Determine the (x, y) coordinate at the center of the cell enclosing the given text.  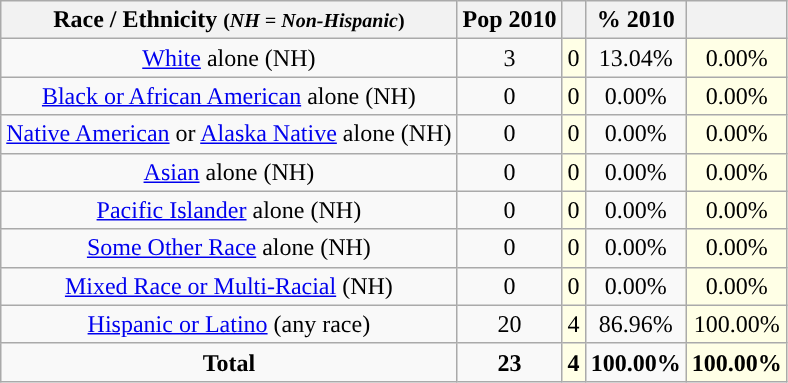
% 2010 (636, 20)
Pop 2010 (510, 20)
White alone (NH) (229, 58)
Mixed Race or Multi-Racial (NH) (229, 286)
Pacific Islander alone (NH) (229, 210)
20 (510, 324)
Asian alone (NH) (229, 172)
Total (229, 362)
Race / Ethnicity (NH = Non-Hispanic) (229, 20)
Black or African American alone (NH) (229, 96)
Native American or Alaska Native alone (NH) (229, 134)
86.96% (636, 324)
23 (510, 362)
13.04% (636, 58)
Hispanic or Latino (any race) (229, 324)
Some Other Race alone (NH) (229, 248)
3 (510, 58)
